For the text-containing cell, return its midpoint in (X, Y) coordinate format. 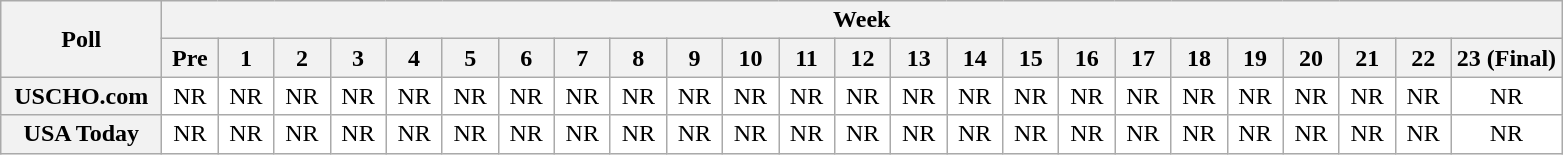
18 (1199, 58)
19 (1255, 58)
8 (638, 58)
23 (Final) (1506, 58)
17 (1143, 58)
4 (414, 58)
Poll (82, 39)
14 (975, 58)
USA Today (82, 134)
1 (246, 58)
10 (750, 58)
21 (1367, 58)
6 (526, 58)
11 (806, 58)
22 (1423, 58)
Pre (190, 58)
13 (919, 58)
5 (470, 58)
3 (358, 58)
16 (1087, 58)
USCHO.com (82, 96)
12 (863, 58)
2 (302, 58)
9 (694, 58)
20 (1311, 58)
Week (862, 20)
15 (1031, 58)
7 (582, 58)
